Return the [X, Y] coordinate for the center point of the cell that contains the specified text.  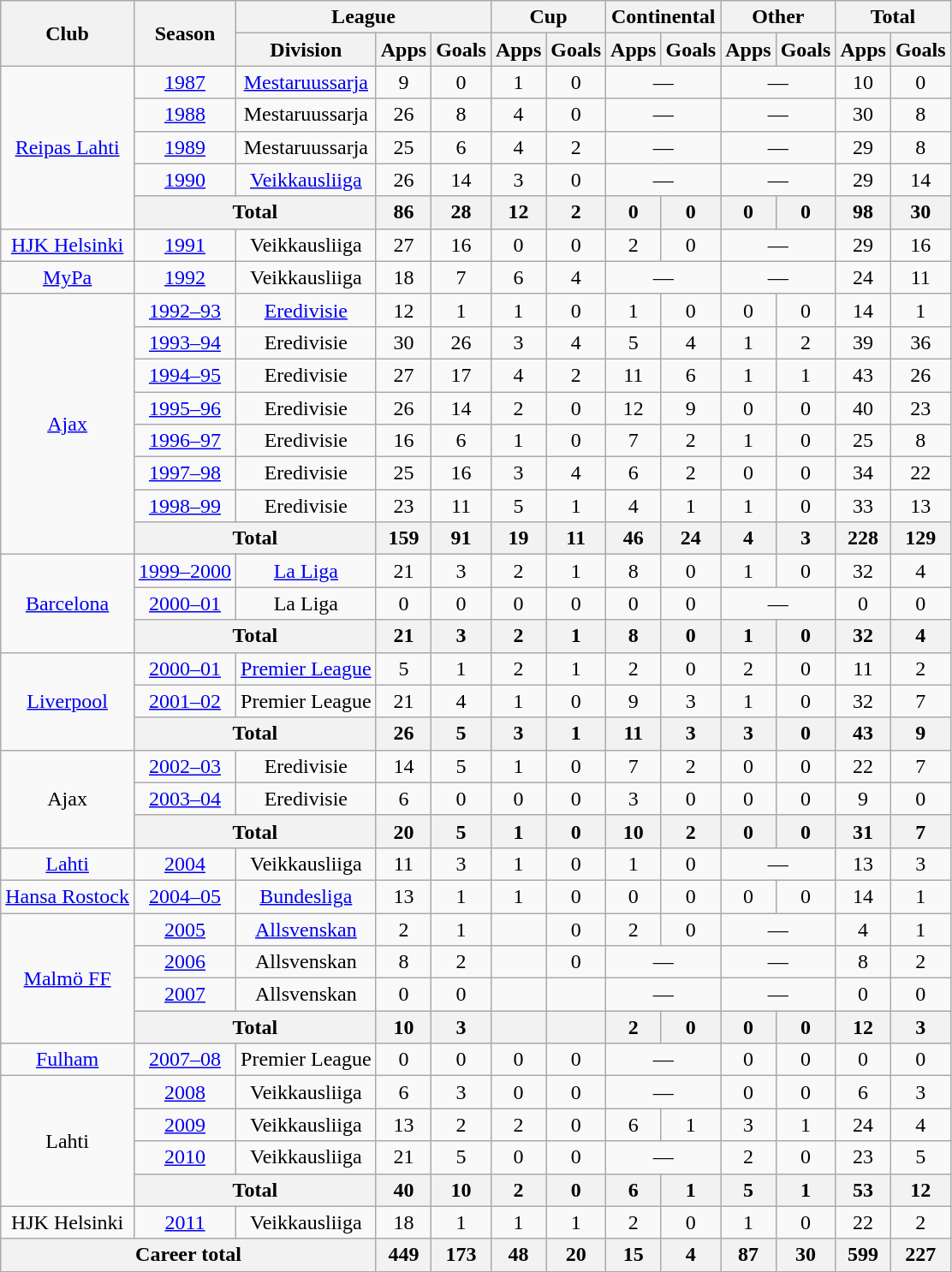
17 [461, 375]
1998–99 [185, 506]
Malmö FF [68, 978]
2004–05 [185, 896]
53 [863, 1190]
Reipas Lahti [68, 147]
Club [68, 33]
2006 [185, 962]
MyPa [68, 277]
87 [748, 1255]
15 [634, 1255]
34 [863, 473]
31 [863, 831]
98 [863, 212]
2001–02 [185, 701]
46 [634, 538]
Liverpool [68, 701]
2007–08 [185, 1060]
28 [461, 212]
2004 [185, 864]
39 [863, 342]
1996–97 [185, 441]
2011 [185, 1222]
2002–03 [185, 766]
227 [920, 1255]
2009 [185, 1125]
449 [403, 1255]
Continental [663, 17]
48 [518, 1255]
Other [778, 17]
2008 [185, 1092]
2005 [185, 929]
1997–98 [185, 473]
1988 [185, 115]
1992 [185, 277]
2010 [185, 1157]
1992–93 [185, 310]
1999–2000 [185, 571]
Bundesliga [306, 896]
2003–04 [185, 799]
86 [403, 212]
173 [461, 1255]
Cup [548, 17]
Season [185, 33]
1991 [185, 245]
Barcelona [68, 603]
2007 [185, 995]
1994–95 [185, 375]
League [364, 17]
Division [306, 50]
1990 [185, 180]
Career total [188, 1255]
Fulham [68, 1060]
Hansa Rostock [68, 896]
1987 [185, 82]
1993–94 [185, 342]
36 [920, 342]
1995–96 [185, 408]
159 [403, 538]
91 [461, 538]
228 [863, 538]
1989 [185, 147]
129 [920, 538]
19 [518, 538]
599 [863, 1255]
33 [863, 506]
